Pinpoint the cell where the given text exists, returning its [X, Y] midpoint coordinate. 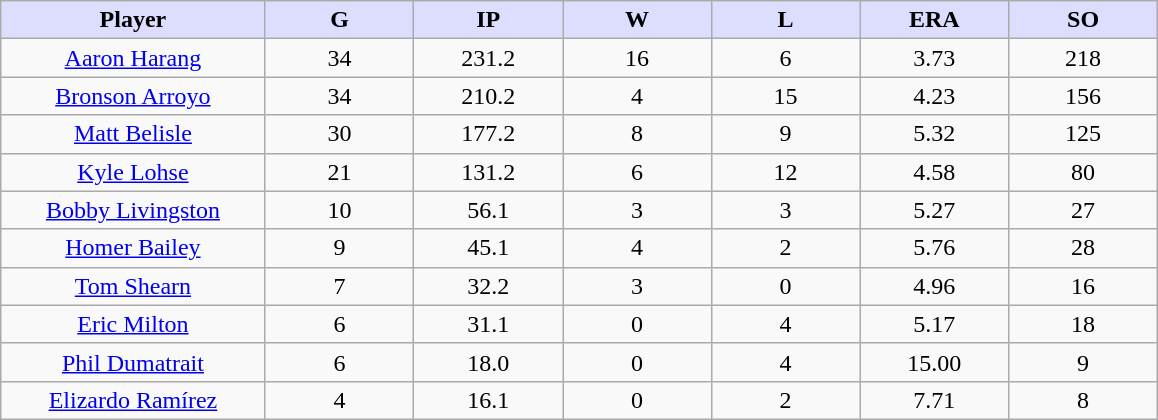
30 [340, 134]
W [638, 20]
210.2 [488, 96]
5.27 [934, 210]
80 [1084, 172]
Tom Shearn [133, 286]
5.76 [934, 248]
Kyle Lohse [133, 172]
SO [1084, 20]
156 [1084, 96]
Bobby Livingston [133, 210]
18 [1084, 324]
Elizardo Ramírez [133, 400]
5.17 [934, 324]
177.2 [488, 134]
21 [340, 172]
32.2 [488, 286]
Matt Belisle [133, 134]
28 [1084, 248]
G [340, 20]
Aaron Harang [133, 58]
L [786, 20]
IP [488, 20]
56.1 [488, 210]
7 [340, 286]
18.0 [488, 362]
27 [1084, 210]
Phil Dumatrait [133, 362]
10 [340, 210]
4.58 [934, 172]
Homer Bailey [133, 248]
ERA [934, 20]
4.96 [934, 286]
231.2 [488, 58]
131.2 [488, 172]
Eric Milton [133, 324]
Bronson Arroyo [133, 96]
7.71 [934, 400]
45.1 [488, 248]
12 [786, 172]
218 [1084, 58]
31.1 [488, 324]
4.23 [934, 96]
3.73 [934, 58]
5.32 [934, 134]
16.1 [488, 400]
15 [786, 96]
Player [133, 20]
125 [1084, 134]
15.00 [934, 362]
